For the text-containing cell, return its midpoint in [X, Y] coordinate format. 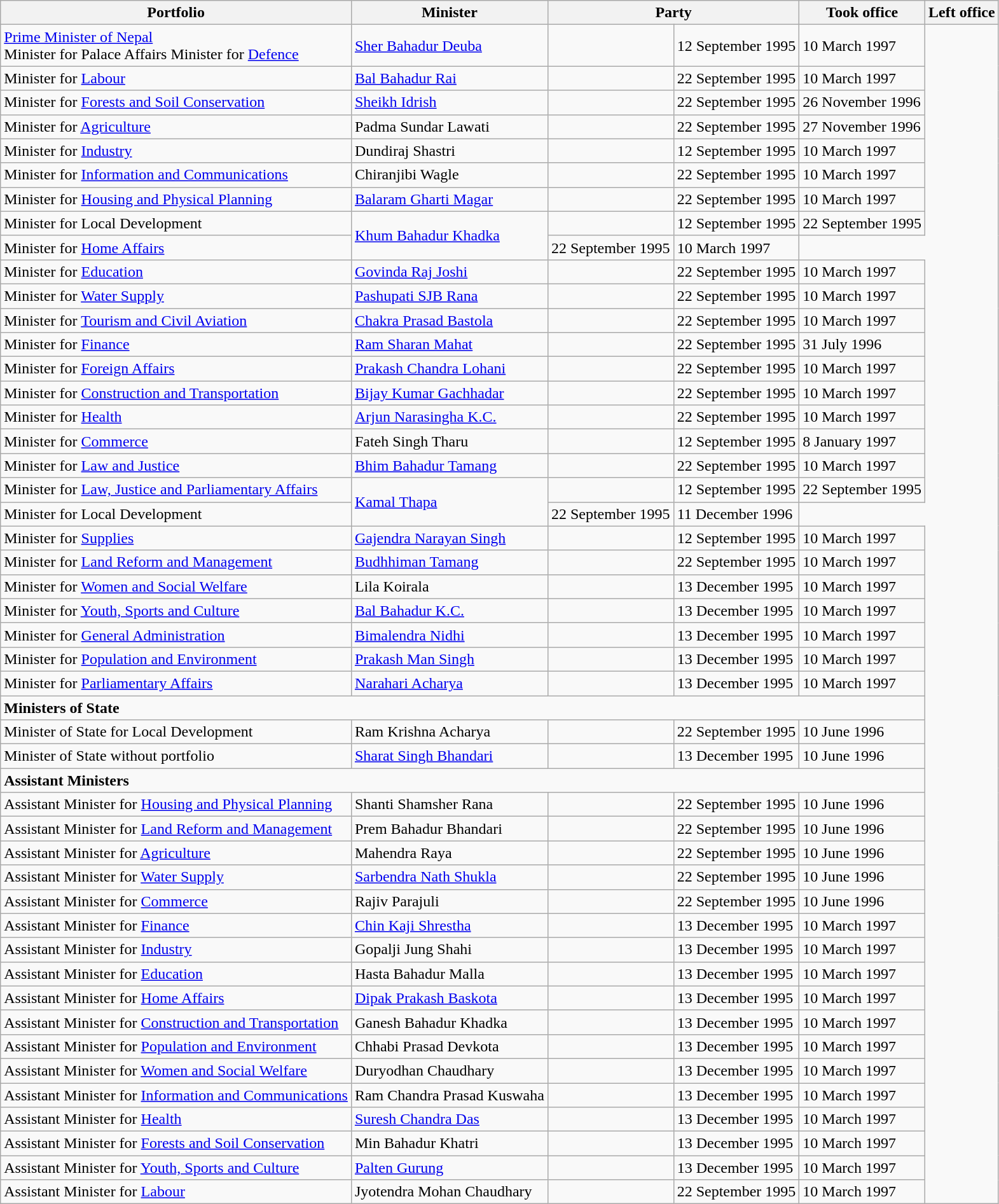
Minister for General Administration [176, 635]
Ganesh Bahadur Khadka [449, 1022]
Khum Bahadur Khadka [449, 235]
Assistant Minister for Women and Social Welfare [176, 1070]
Chin Kaji Shrestha [449, 925]
Minister for Forests and Soil Conservation [176, 102]
Minister for Parliamentary Affairs [176, 683]
Duryodhan Chaudhary [449, 1070]
Lila Koirala [449, 586]
Govinda Raj Joshi [449, 272]
Bimalendra Nidhi [449, 635]
Assistant Minister for Labour [176, 1192]
Minister of State without portfolio [176, 756]
Took office [862, 13]
11 December 1996 [736, 514]
Prakash Man Singh [449, 659]
Minister for Law, Justice and Parliamentary Affairs [176, 490]
Narahari Acharya [449, 683]
Assistant Minister for Agriculture [176, 853]
Prem Bahadur Bhandari [449, 829]
Minister for Youth, Sports and Culture [176, 611]
Arjun Narasingha K.C. [449, 417]
Minister of State for Local Development [176, 732]
Prakash Chandra Lohani [449, 369]
Assistant Minister for Finance [176, 925]
Minister for Tourism and Civil Aviation [176, 320]
Assistant Minister for Water Supply [176, 877]
Dipak Prakash Baskota [449, 998]
Assistant Minister for Education [176, 974]
Minister for Industry [176, 151]
Party [673, 13]
Chakra Prasad Bastola [449, 320]
Assistant Minister for Youth, Sports and Culture [176, 1168]
Kamal Thapa [449, 502]
Minister for Agriculture [176, 127]
Minister [449, 13]
Hasta Bahadur Malla [449, 974]
Padma Sundar Lawati [449, 127]
Minister for Education [176, 272]
Minister for Commerce [176, 441]
Minister for Health [176, 417]
8 January 1997 [862, 441]
Ram Chandra Prasad Kuswaha [449, 1095]
26 November 1996 [862, 102]
Ministers of State [463, 708]
Assistant Minister for Health [176, 1119]
Assistant Minister for Forests and Soil Conservation [176, 1144]
Minister for Land Reform and Management [176, 562]
Assistant Minister for Population and Environment [176, 1046]
Minister for Foreign Affairs [176, 369]
Bijay Kumar Gachhadar [449, 393]
Jyotendra Mohan Chaudhary [449, 1192]
27 November 1996 [862, 127]
Minister for Home Affairs [176, 247]
Bal Bahadur Rai [449, 78]
Minister for Water Supply [176, 296]
Prime Minister of NepalMinister for Palace Affairs Minister for Defence [176, 46]
Ram Krishna Acharya [449, 732]
Minister for Finance [176, 345]
Minister for Housing and Physical Planning [176, 199]
Min Bahadur Khatri [449, 1144]
Assistant Minister for Construction and Transportation [176, 1022]
Left office [962, 13]
Bal Bahadur K.C. [449, 611]
Gopalji Jung Shahi [449, 950]
Assistant Minister for Commerce [176, 901]
Minister for Information and Communications [176, 175]
Assistant Minister for Housing and Physical Planning [176, 805]
Minister for Supplies [176, 538]
Shanti Shamsher Rana [449, 805]
Suresh Chandra Das [449, 1119]
Minister for Construction and Transportation [176, 393]
Pashupati SJB Rana [449, 296]
Bhim Bahadur Tamang [449, 466]
Balaram Gharti Magar [449, 199]
Assistant Minister for Information and Communications [176, 1095]
Sharat Singh Bhandari [449, 756]
Minister for Law and Justice [176, 466]
Fateh Singh Tharu [449, 441]
Portfolio [176, 13]
Assistant Minister for Land Reform and Management [176, 829]
Assistant Minister for Industry [176, 950]
Sarbendra Nath Shukla [449, 877]
Gajendra Narayan Singh [449, 538]
Rajiv Parajuli [449, 901]
Chiranjibi Wagle [449, 175]
Assistant Ministers [463, 780]
Minister for Population and Environment [176, 659]
Sheikh Idrish [449, 102]
Ram Sharan Mahat [449, 345]
Dundiraj Shastri [449, 151]
Budhhiman Tamang [449, 562]
Sher Bahadur Deuba [449, 46]
Mahendra Raya [449, 853]
Chhabi Prasad Devkota [449, 1046]
Palten Gurung [449, 1168]
Minister for Women and Social Welfare [176, 586]
Minister for Labour [176, 78]
31 July 1996 [862, 345]
Assistant Minister for Home Affairs [176, 998]
